Scan for the cell matching the given text and deliver its (x, y) coordinate at center. 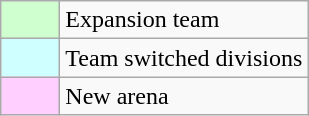
New arena (184, 96)
Team switched divisions (184, 58)
Expansion team (184, 20)
